Scan for the cell matching the given text and deliver its (x, y) coordinate at center. 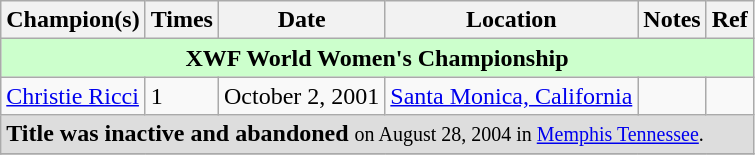
Notes (672, 20)
Santa Monica, California (512, 96)
Ref (730, 20)
October 2, 2001 (301, 96)
Date (301, 20)
Christie Ricci (73, 96)
1 (182, 96)
Champion(s) (73, 20)
Times (182, 20)
XWF World Women's Championship (378, 58)
Location (512, 20)
Title was inactive and abandoned on August 28, 2004 in Memphis Tennessee. (378, 134)
